Return [x, y] of the center of cell containing provided text 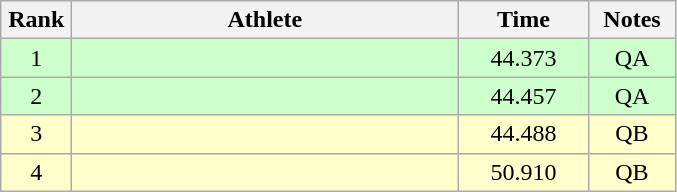
Time [524, 20]
44.457 [524, 96]
Rank [36, 20]
2 [36, 96]
44.373 [524, 58]
Notes [632, 20]
3 [36, 134]
Athlete [265, 20]
1 [36, 58]
4 [36, 172]
44.488 [524, 134]
50.910 [524, 172]
